Provide the [X, Y] coordinate of the cell's center where the given text is located.  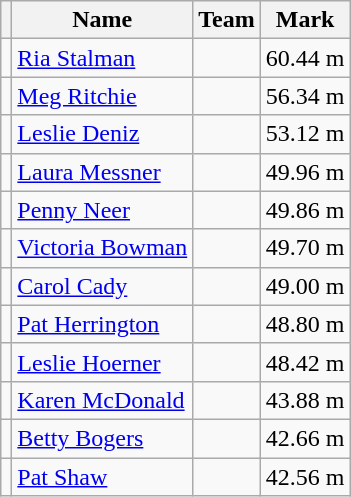
42.66 m [305, 438]
Ria Stalman [102, 58]
Leslie Deniz [102, 134]
43.88 m [305, 400]
56.34 m [305, 96]
49.00 m [305, 286]
Karen McDonald [102, 400]
Penny Neer [102, 210]
60.44 m [305, 58]
Betty Bogers [102, 438]
48.42 m [305, 362]
49.86 m [305, 210]
Team [227, 20]
Pat Shaw [102, 477]
42.56 m [305, 477]
48.80 m [305, 324]
Laura Messner [102, 172]
Pat Herrington [102, 324]
53.12 m [305, 134]
49.96 m [305, 172]
Carol Cady [102, 286]
Name [102, 20]
Leslie Hoerner [102, 362]
Mark [305, 20]
Victoria Bowman [102, 248]
49.70 m [305, 248]
Meg Ritchie [102, 96]
